Pinpoint the cell where the given text exists, returning its [X, Y] midpoint coordinate. 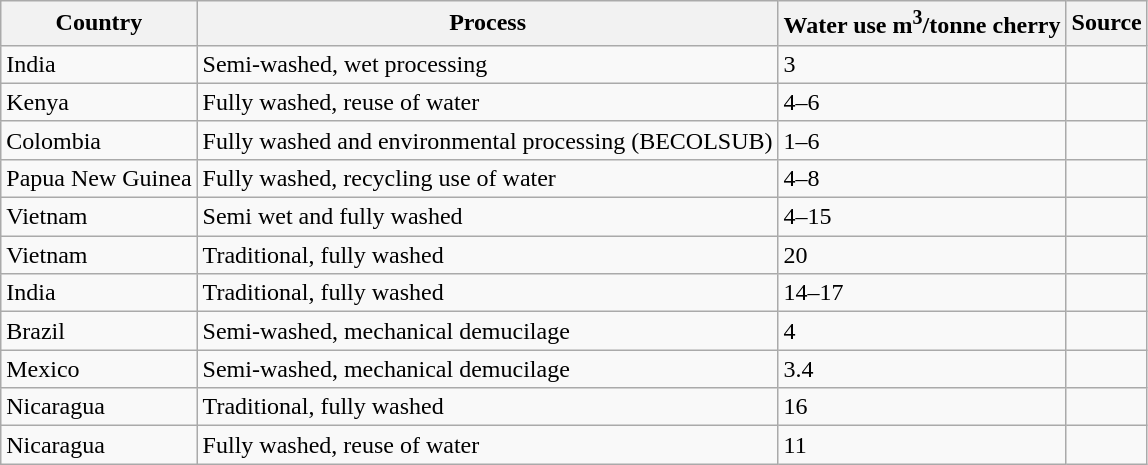
20 [922, 255]
3.4 [922, 369]
1–6 [922, 140]
Mexico [99, 369]
Country [99, 24]
Water use m3/tonne cherry [922, 24]
11 [922, 445]
4–6 [922, 102]
Brazil [99, 331]
Semi-washed, wet processing [488, 64]
14–17 [922, 293]
3 [922, 64]
Colombia [99, 140]
Source [1106, 24]
Semi wet and fully washed [488, 217]
16 [922, 407]
4–15 [922, 217]
Kenya [99, 102]
Process [488, 24]
Papua New Guinea [99, 178]
Fully washed, recycling use of water [488, 178]
4–8 [922, 178]
4 [922, 331]
Fully washed and environmental processing (BECOLSUB) [488, 140]
